For the text-containing cell, return its midpoint in [x, y] coordinate format. 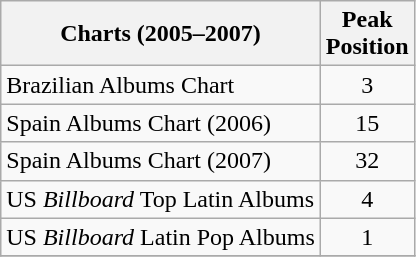
Spain Albums Chart (2007) [161, 161]
US Billboard Latin Pop Albums [161, 237]
Spain Albums Chart (2006) [161, 123]
15 [367, 123]
PeakPosition [367, 34]
Charts (2005–2007) [161, 34]
US Billboard Top Latin Albums [161, 199]
3 [367, 85]
4 [367, 199]
Brazilian Albums Chart [161, 85]
32 [367, 161]
1 [367, 237]
